Locate the cell with the specified text and output its [x, y] center coordinate. 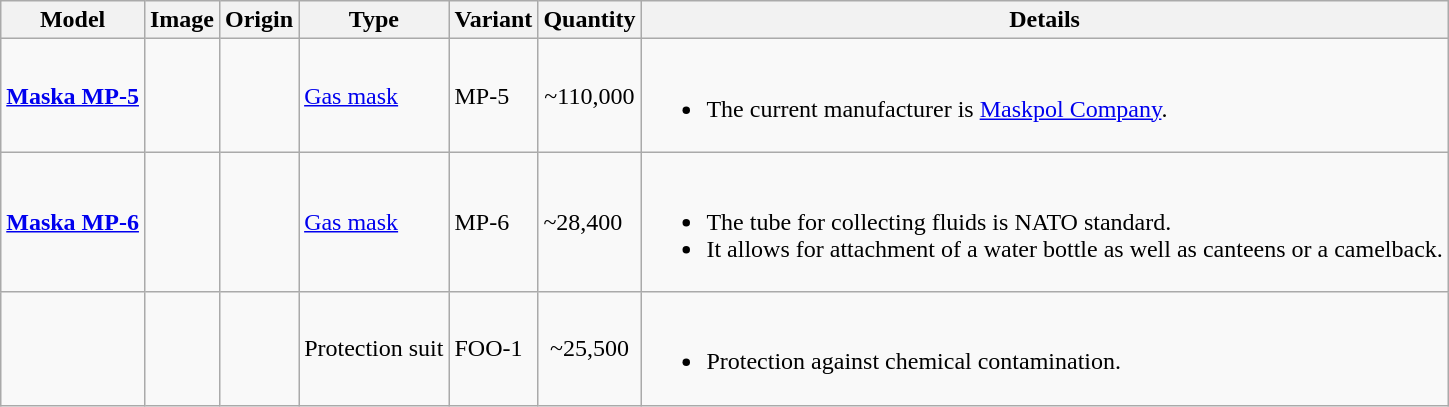
~110,000 [590, 96]
Maska MP-5 [73, 96]
Variant [494, 20]
Details [1044, 20]
MP-5 [494, 96]
Protection against chemical contamination. [1044, 348]
The tube for collecting fluids is NATO standard.It allows for attachment of a water bottle as well as canteens or a camelback. [1044, 222]
Quantity [590, 20]
Image [182, 20]
The current manufacturer is Maskpol Company. [1044, 96]
Protection suit [374, 348]
MP-6 [494, 222]
Maska MP-6 [73, 222]
FOO-1 [494, 348]
~28,400 [590, 222]
Origin [260, 20]
Model [73, 20]
~25,500 [590, 348]
Type [374, 20]
